Identify which cell holds the provided text, then report its (X, Y) central coordinate. 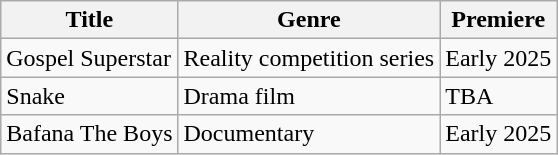
Title (90, 20)
Gospel Superstar (90, 58)
TBA (498, 96)
Documentary (309, 134)
Snake (90, 96)
Genre (309, 20)
Reality competition series (309, 58)
Drama film (309, 96)
Bafana The Boys (90, 134)
Premiere (498, 20)
